Find where the given text appears and provide that cell's center as [X, Y] coordinate. 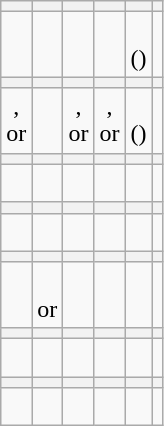
or [48, 294]
